Scan for the cell matching the given text and deliver its (X, Y) coordinate at center. 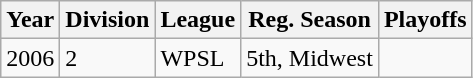
Year (30, 20)
Reg. Season (310, 20)
Playoffs (425, 20)
5th, Midwest (310, 58)
2 (108, 58)
WPSL (198, 58)
2006 (30, 58)
League (198, 20)
Division (108, 20)
